Provide the (x, y) coordinate of the cell's center where the given text is located.  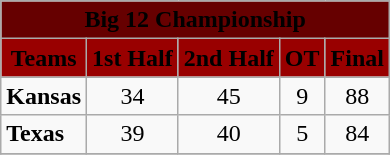
OT (302, 58)
Kansas (44, 96)
2nd Half (228, 58)
34 (133, 96)
1st Half (133, 58)
84 (357, 134)
39 (133, 134)
88 (357, 96)
40 (228, 134)
Final (357, 58)
Teams (44, 58)
9 (302, 96)
5 (302, 134)
45 (228, 96)
Texas (44, 134)
Big 12 Championship (196, 20)
